For the text-containing cell, return its midpoint in [X, Y] coordinate format. 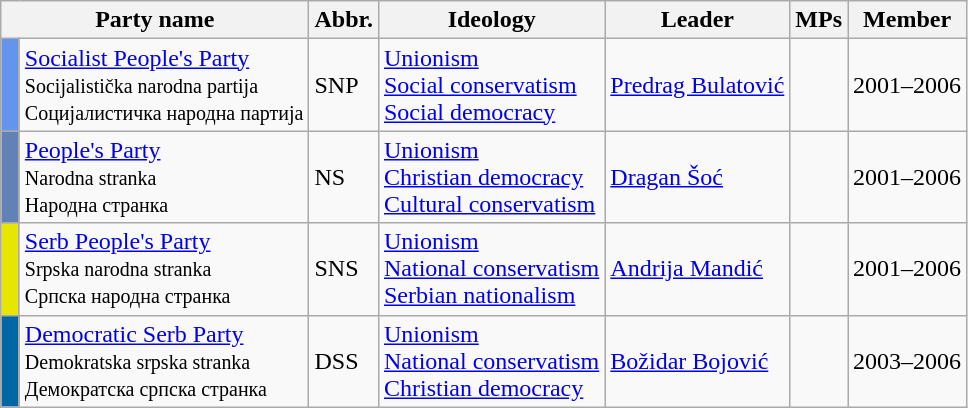
SNS [344, 269]
UnionismNational conservatismChristian democracy [491, 361]
Serb People's PartySrpska narodna strankaСрпска народна странка [164, 269]
DSS [344, 361]
Abbr. [344, 20]
SNP [344, 85]
People's PartyNarodna strankaНародна странка [164, 177]
NS [344, 177]
Party name [155, 20]
Member [908, 20]
Andrija Mandić [698, 269]
Ideology [491, 20]
UnionismSocial conservatismSocial democracy [491, 85]
Dragan Šoć [698, 177]
Socialist People's PartySocijalistička narodna partijaСоцијалистичка народна партија [164, 85]
Leader [698, 20]
2003–2006 [908, 361]
Predrag Bulatović [698, 85]
UnionismNational conservatismSerbian nationalism [491, 269]
Božidar Bojović [698, 361]
UnionismChristian democracyCultural conservatism [491, 177]
MPs [819, 20]
Democratic Serb PartyDemokratska srpska strankaДемократска српска странка [164, 361]
